Pinpoint the cell where the given text exists, returning its (X, Y) midpoint coordinate. 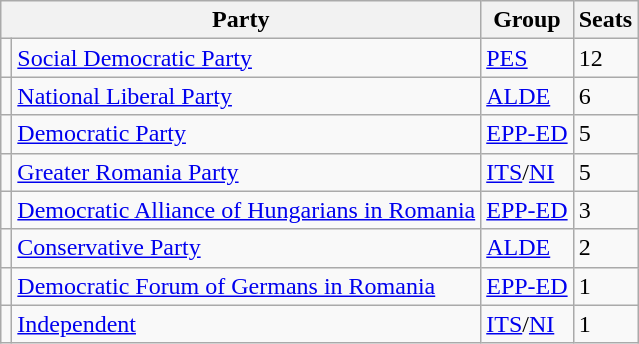
PES (527, 58)
Independent (246, 324)
3 (605, 210)
Social Democratic Party (246, 58)
2 (605, 248)
National Liberal Party (246, 96)
Democratic Party (246, 134)
Seats (605, 20)
Greater Romania Party (246, 172)
Democratic Forum of Germans in Romania (246, 286)
Conservative Party (246, 248)
12 (605, 58)
Group (527, 20)
Democratic Alliance of Hungarians in Romania (246, 210)
6 (605, 96)
Party (241, 20)
